Return (x, y) of the center of cell containing provided text 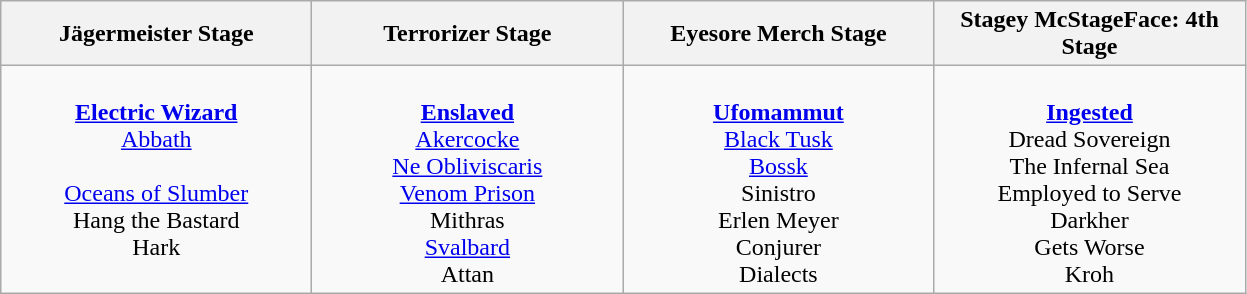
Electric Wizard Abbath Oceans of Slumber Hang the Bastard Hark (156, 180)
Ingested Dread Sovereign The Infernal Sea Employed to Serve Darkher Gets Worse Kroh (1090, 180)
Enslaved Akercocke Ne Obliviscaris Venom Prison Mithras Svalbard Attan (468, 180)
Ufomammut Black Tusk Bossk Sinistro Erlen Meyer Conjurer Dialects (778, 180)
Terrorizer Stage (468, 34)
Jägermeister Stage (156, 34)
Stagey McStageFace: 4th Stage (1090, 34)
Eyesore Merch Stage (778, 34)
